Identify which cell holds the provided text, then report its (X, Y) central coordinate. 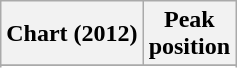
Chart (2012) (72, 34)
Peakposition (189, 34)
